Determine the (x, y) coordinate at the center of the cell enclosing the given text.  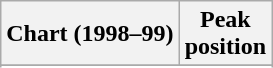
Peak position (225, 34)
Chart (1998–99) (90, 34)
